Capture the cell that displays the provided text and extract its (X, Y) central coordinate. 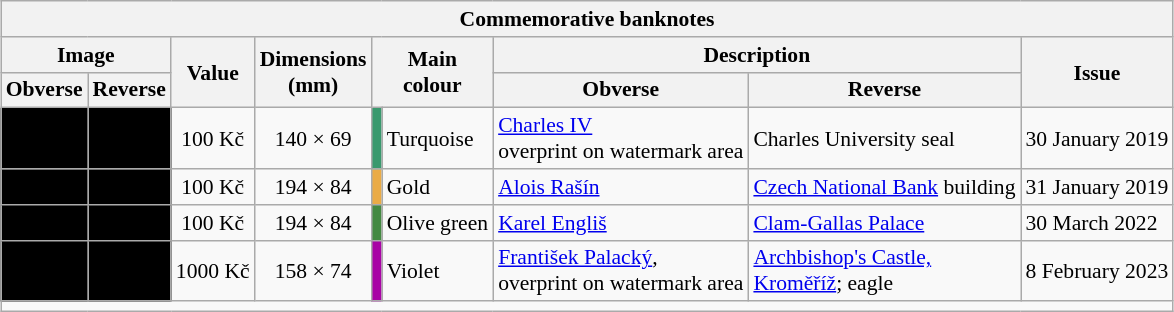
Value (213, 72)
Archbishop's Castle,Kroměříž; eagle (884, 270)
Description (756, 54)
140 × 69 (314, 138)
Dimensions(mm) (314, 72)
31 January 2019 (1096, 187)
Czech National Bank building (884, 187)
30 March 2022 (1096, 222)
Alois Rašín (620, 187)
Violet (438, 270)
František Palacký,overprint on watermark area (620, 270)
Charles University seal (884, 138)
Image (86, 54)
Issue (1096, 72)
Clam-Gallas Palace (884, 222)
Maincolour (433, 72)
Charles IVoverprint on watermark area (620, 138)
Gold (438, 187)
Karel Engliš (620, 222)
158 × 74 (314, 270)
1000 Kč (213, 270)
Olive green (438, 222)
Turquoise (438, 138)
30 January 2019 (1096, 138)
Commemorative banknotes (588, 19)
8 February 2023 (1096, 270)
